Scan for the cell matching the given text and deliver its [X, Y] coordinate at center. 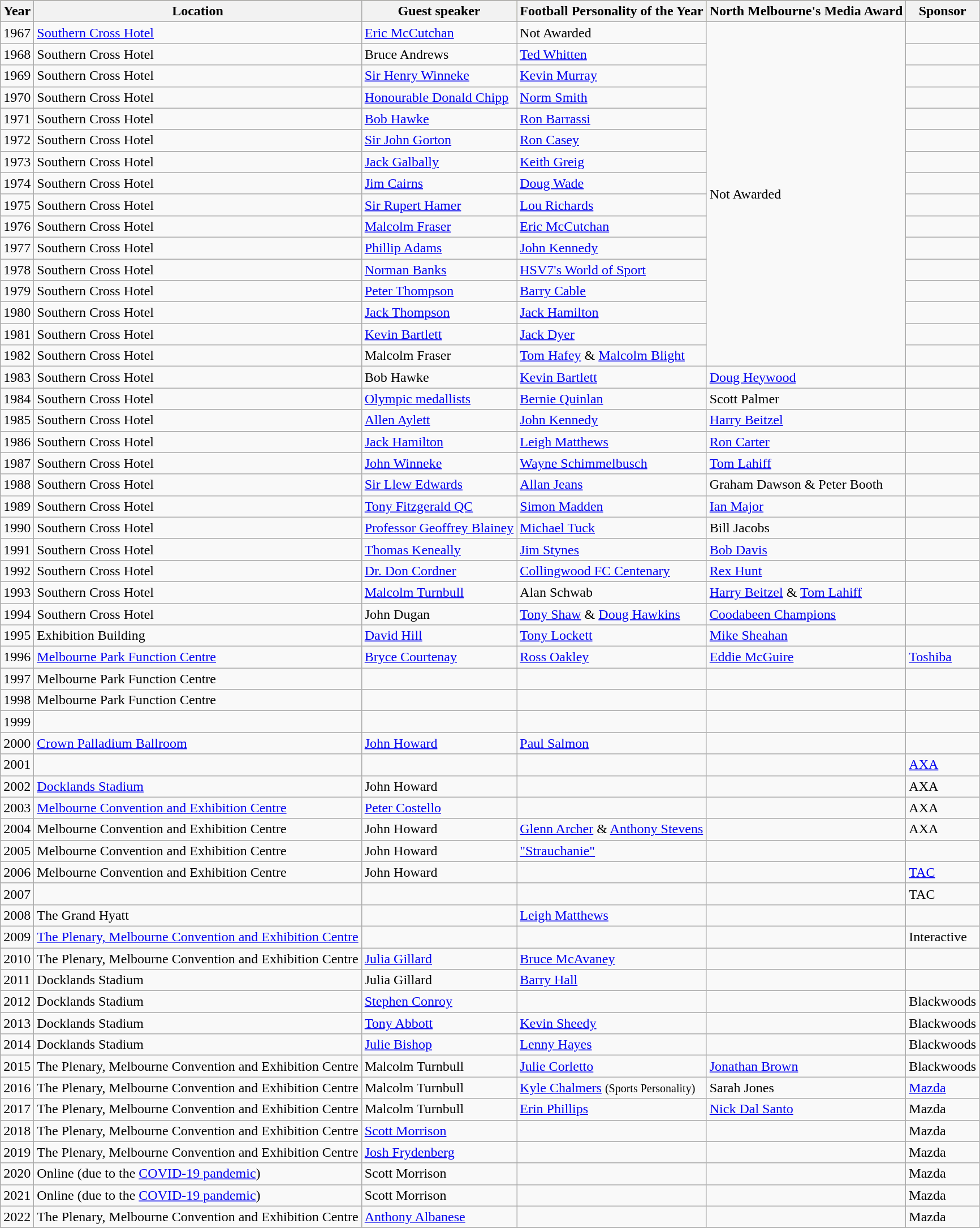
2008 [17, 915]
Nick Dal Santo [806, 1109]
Tom Lahiff [806, 463]
1987 [17, 463]
Doug Wade [612, 183]
Crown Palladium Ballroom [198, 743]
1988 [17, 485]
Harry Beitzel [806, 420]
Exhibition Building [198, 636]
Lenny Hayes [612, 1045]
Jack Dyer [612, 334]
1970 [17, 97]
Sponsor [943, 11]
1999 [17, 722]
1972 [17, 140]
1991 [17, 549]
1981 [17, 334]
Graham Dawson & Peter Booth [806, 485]
Tom Hafey & Malcolm Blight [612, 356]
2013 [17, 1023]
Tony Lockett [612, 636]
Bruce Andrews [439, 54]
Toshiba [943, 657]
1983 [17, 377]
Peter Costello [439, 808]
1986 [17, 442]
Bernie Quinlan [612, 399]
Stephen Conroy [439, 1002]
North Melbourne's Media Award [806, 11]
Location [198, 11]
Bob Davis [806, 549]
2022 [17, 1217]
Ian Major [806, 506]
Ross Oakley [612, 657]
Paul Salmon [612, 743]
Simon Madden [612, 506]
Eddie McGuire [806, 657]
1973 [17, 162]
Lou Richards [612, 205]
1980 [17, 313]
Barry Cable [612, 291]
1989 [17, 506]
1997 [17, 679]
2005 [17, 851]
Ron Carter [806, 442]
Jim Stynes [612, 549]
2012 [17, 1002]
Football Personality of the Year [612, 11]
1968 [17, 54]
Interactive [943, 937]
2020 [17, 1174]
1984 [17, 399]
"Strauchanie" [612, 851]
1976 [17, 226]
1977 [17, 248]
Kevin Sheedy [612, 1023]
1971 [17, 119]
Keith Greig [612, 162]
2002 [17, 786]
2019 [17, 1152]
2009 [17, 937]
Doug Heywood [806, 377]
Thomas Keneally [439, 549]
The Grand Hyatt [198, 915]
1995 [17, 636]
Michael Tuck [612, 528]
David Hill [439, 636]
1967 [17, 33]
1978 [17, 270]
Phillip Adams [439, 248]
Allen Aylett [439, 420]
Alan Schwab [612, 592]
2010 [17, 959]
2015 [17, 1066]
Peter Thompson [439, 291]
Allan Jeans [612, 485]
Norm Smith [612, 97]
Sir Rupert Hamer [439, 205]
Ron Casey [612, 140]
Kevin Murray [612, 76]
Coodabeen Champions [806, 614]
1992 [17, 571]
Jack Galbally [439, 162]
1969 [17, 76]
2003 [17, 808]
2000 [17, 743]
Year [17, 11]
2001 [17, 765]
Jim Cairns [439, 183]
HSV7's World of Sport [612, 270]
1979 [17, 291]
2016 [17, 1088]
Sir John Gorton [439, 140]
2007 [17, 894]
Barry Hall [612, 980]
Sarah Jones [806, 1088]
Norman Banks [439, 270]
Olympic medallists [439, 399]
Glenn Archer & Anthony Stevens [612, 829]
Tony Abbott [439, 1023]
Ron Barrassi [612, 119]
Rex Hunt [806, 571]
2006 [17, 872]
1993 [17, 592]
Harry Beitzel & Tom Lahiff [806, 592]
Wayne Schimmelbusch [612, 463]
Tony Fitzgerald QC [439, 506]
John Dugan [439, 614]
1985 [17, 420]
Bryce Courtenay [439, 657]
Honourable Donald Chipp [439, 97]
1994 [17, 614]
2011 [17, 980]
Guest speaker [439, 11]
2017 [17, 1109]
Collingwood FC Centenary [612, 571]
Julie Bishop [439, 1045]
John Winneke [439, 463]
1982 [17, 356]
Bill Jacobs [806, 528]
Sir Henry Winneke [439, 76]
Kyle Chalmers (Sports Personality) [612, 1088]
Mike Sheahan [806, 636]
1974 [17, 183]
Julie Corletto [612, 1066]
1996 [17, 657]
Anthony Albanese [439, 1217]
Josh Frydenberg [439, 1152]
1975 [17, 205]
Sir Llew Edwards [439, 485]
1990 [17, 528]
Jack Thompson [439, 313]
Bruce McAvaney [612, 959]
Scott Palmer [806, 399]
Ted Whitten [612, 54]
2018 [17, 1131]
1998 [17, 700]
Dr. Don Cordner [439, 571]
2021 [17, 1195]
Erin Phillips [612, 1109]
Professor Geoffrey Blainey [439, 528]
Jonathan Brown [806, 1066]
2014 [17, 1045]
2004 [17, 829]
Tony Shaw & Doug Hawkins [612, 614]
